Return the (X, Y) coordinate for the center point of the cell that contains the specified text.  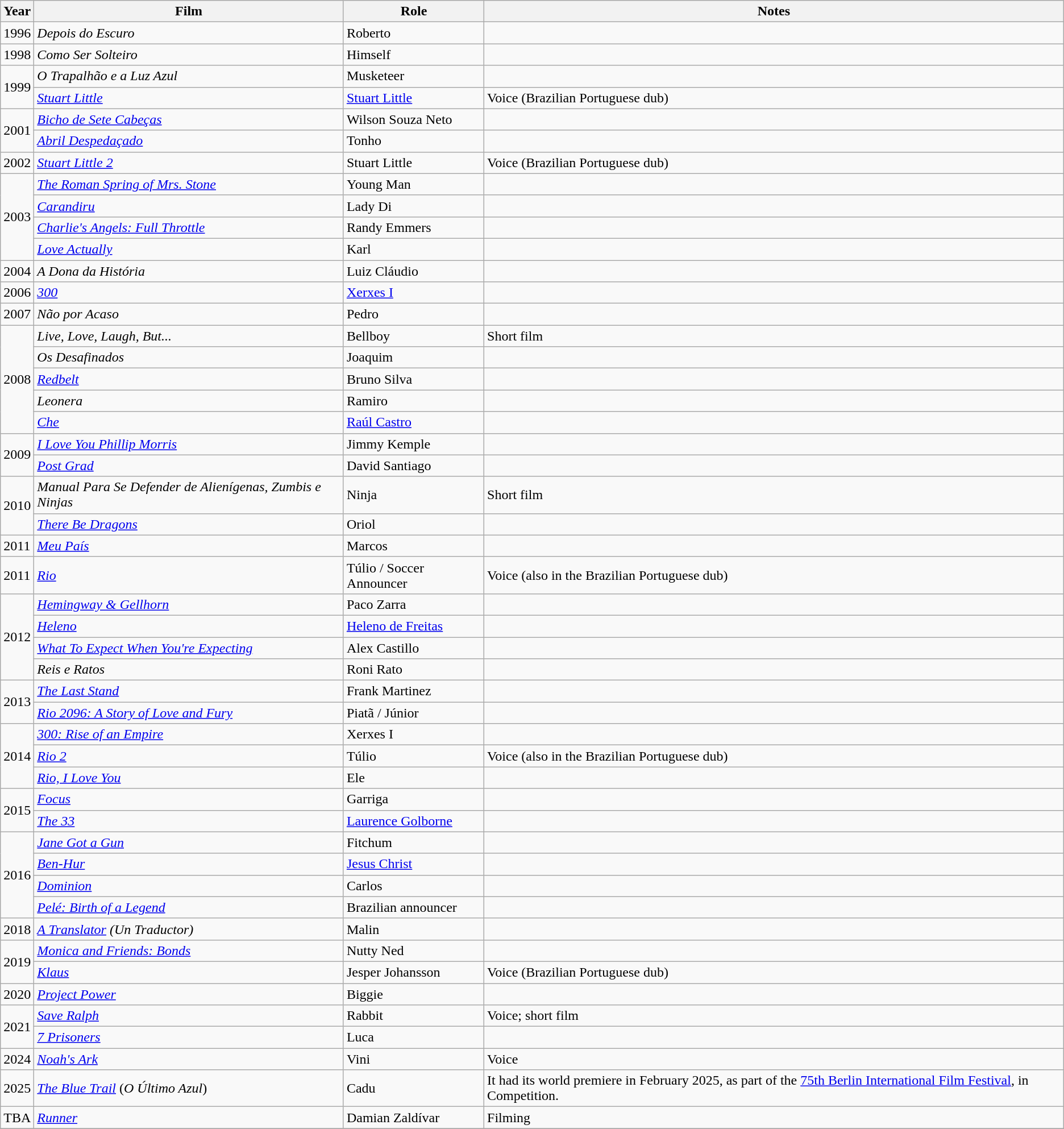
Pelé: Birth of a Legend (189, 907)
2019 (17, 961)
Malin (414, 929)
Jane Got a Gun (189, 842)
Tonho (414, 141)
The Roman Spring of Mrs. Stone (189, 184)
I Love You Phillip Morris (189, 444)
Charlie's Angels: Full Throttle (189, 227)
It had its world premiere in February 2025, as part of the 75th Berlin International Film Festival, in Competition. (774, 1088)
Piatã / Júnior (414, 713)
Heleno (189, 626)
Vini (414, 1059)
Rio 2 (189, 756)
Voice; short film (774, 1016)
Jimmy Kemple (414, 444)
Roni Rato (414, 670)
2018 (17, 929)
O Trapalhão e a Luz Azul (189, 76)
Stuart Little 2 (189, 163)
Não por Acaso (189, 314)
A Translator (Un Traductor) (189, 929)
2012 (17, 637)
Rio (189, 575)
Klaus (189, 972)
Ben-Hur (189, 864)
Leonera (189, 401)
The 33 (189, 821)
2006 (17, 293)
Garriga (414, 799)
Raúl Castro (414, 422)
Laurence Golborne (414, 821)
300: Rise of an Empire (189, 734)
Marcos (414, 546)
Lady Di (414, 206)
A Dona da História (189, 271)
What To Expect When You're Expecting (189, 647)
2014 (17, 756)
Live, Love, Laugh, But... (189, 336)
2013 (17, 702)
2010 (17, 506)
Ramiro (414, 401)
2020 (17, 994)
Nutty Ned (414, 950)
TBA (17, 1118)
Túlio / Soccer Announcer (414, 575)
Redbelt (189, 379)
Alex Castillo (414, 647)
Ninja (414, 495)
Reis e Ratos (189, 670)
Jesus Christ (414, 864)
Love Actually (189, 249)
Rio, I Love You (189, 778)
Carandiru (189, 206)
Randy Emmers (414, 227)
Karl (414, 249)
Notes (774, 11)
2009 (17, 455)
Biggie (414, 994)
Role (414, 11)
Noah's Ark (189, 1059)
Bruno Silva (414, 379)
2004 (17, 271)
David Santiago (414, 466)
2024 (17, 1059)
Dominion (189, 886)
Young Man (414, 184)
Bicho de Sete Cabeças (189, 119)
Frank Martinez (414, 691)
There Be Dragons (189, 524)
Cadu (414, 1088)
Rabbit (414, 1016)
Jesper Johansson (414, 972)
2025 (17, 1088)
2007 (17, 314)
The Blue Trail (O Último Azul) (189, 1088)
7 Prisoners (189, 1037)
Year (17, 11)
Voice (774, 1059)
Roberto (414, 33)
Luca (414, 1037)
Save Ralph (189, 1016)
Rio 2096: A Story of Love and Fury (189, 713)
2001 (17, 130)
Himself (414, 55)
2015 (17, 810)
2021 (17, 1027)
Filming (774, 1118)
Túlio (414, 756)
1996 (17, 33)
300 (189, 293)
Che (189, 422)
Ele (414, 778)
Meu País (189, 546)
Pedro (414, 314)
Os Desafinados (189, 358)
Post Grad (189, 466)
Project Power (189, 994)
Oriol (414, 524)
Film (189, 11)
1999 (17, 87)
Monica and Friends: Bonds (189, 950)
Carlos (414, 886)
Fitchum (414, 842)
Joaquim (414, 358)
2008 (17, 379)
Damian Zaldívar (414, 1118)
Depois do Escuro (189, 33)
Abril Despedaçado (189, 141)
2003 (17, 217)
Paco Zarra (414, 604)
1998 (17, 55)
Heleno de Freitas (414, 626)
2016 (17, 875)
2002 (17, 163)
Manual Para Se Defender de Alienígenas, Zumbis e Ninjas (189, 495)
Brazilian announcer (414, 907)
Focus (189, 799)
Bellboy (414, 336)
Hemingway & Gellhorn (189, 604)
Wilson Souza Neto (414, 119)
Musketeer (414, 76)
Como Ser Solteiro (189, 55)
The Last Stand (189, 691)
Luiz Cláudio (414, 271)
Runner (189, 1118)
